Locate the cell with the specified text and output its (x, y) center coordinate. 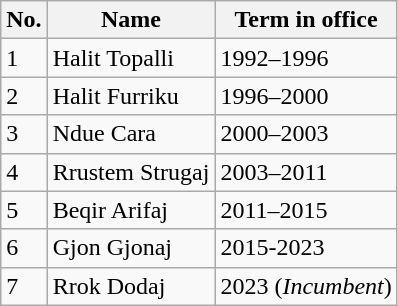
7 (24, 286)
1996–2000 (306, 96)
2000–2003 (306, 134)
Gjon Gjonaj (131, 248)
Rrustem Strugaj (131, 172)
Halit Furriku (131, 96)
2015-2023 (306, 248)
5 (24, 210)
2003–2011 (306, 172)
6 (24, 248)
3 (24, 134)
Halit Topalli (131, 58)
No. (24, 20)
1 (24, 58)
4 (24, 172)
Name (131, 20)
Rrok Dodaj (131, 286)
2 (24, 96)
2023 (Incumbent) (306, 286)
Beqir Arifaj (131, 210)
Ndue Cara (131, 134)
2011–2015 (306, 210)
Term in office (306, 20)
1992–1996 (306, 58)
